Output the (X, Y) coordinate of the center of the cell containing the given text.  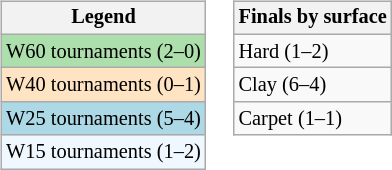
W25 tournaments (5–4) (103, 119)
W60 tournaments (2–0) (103, 51)
Legend (103, 18)
W40 tournaments (0–1) (103, 85)
Clay (6–4) (313, 85)
Hard (1–2) (313, 51)
W15 tournaments (1–2) (103, 152)
Finals by surface (313, 18)
Carpet (1–1) (313, 119)
